Pinpoint the cell where the given text exists, returning its [X, Y] midpoint coordinate. 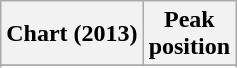
Chart (2013) [72, 34]
Peakposition [189, 34]
